Identify which cell holds the provided text, then report its [x, y] central coordinate. 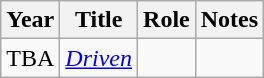
TBA [30, 58]
Notes [229, 20]
Year [30, 20]
Driven [99, 58]
Role [167, 20]
Title [99, 20]
